Locate the cell with the specified text and output its (x, y) center coordinate. 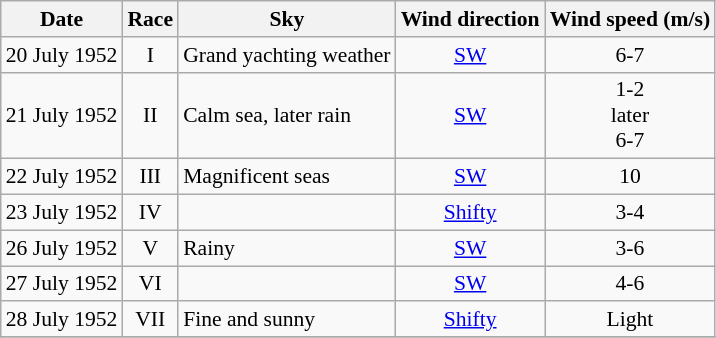
Wind direction (470, 19)
II (150, 116)
Wind speed (m/s) (630, 19)
26 July 1952 (62, 248)
23 July 1952 (62, 213)
20 July 1952 (62, 55)
22 July 1952 (62, 177)
Fine and sunny (287, 320)
3-4 (630, 213)
III (150, 177)
VI (150, 284)
6-7 (630, 55)
V (150, 248)
10 (630, 177)
VII (150, 320)
I (150, 55)
28 July 1952 (62, 320)
27 July 1952 (62, 284)
Rainy (287, 248)
4-6 (630, 284)
Sky (287, 19)
3-6 (630, 248)
Magnificent seas (287, 177)
21 July 1952 (62, 116)
1-2later6-7 (630, 116)
Light (630, 320)
Grand yachting weather (287, 55)
Date (62, 19)
Race (150, 19)
IV (150, 213)
Calm sea, later rain (287, 116)
